Return the (X, Y) coordinate for the center point of the cell that contains the specified text.  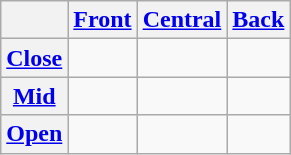
Mid (34, 96)
Open (34, 134)
Back (258, 20)
Close (34, 58)
Central (182, 20)
Front (102, 20)
